Search for the cell housing the specified text and yield its [X, Y] center coordinate. 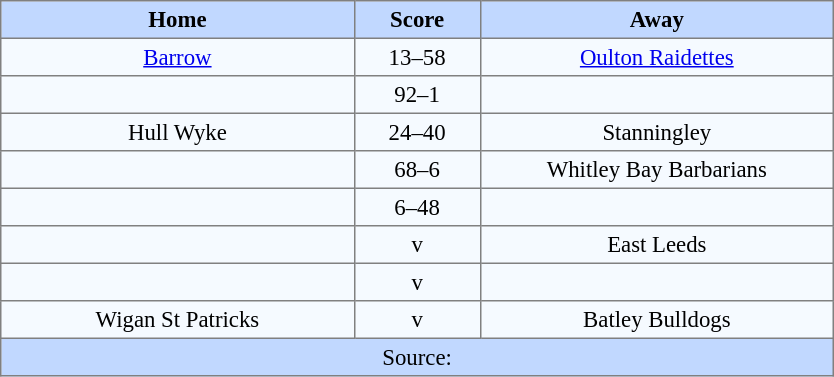
6–48 [417, 207]
Score [417, 20]
Away [656, 20]
Stanningley [656, 132]
Hull Wyke [178, 132]
92–1 [417, 95]
Source: [418, 357]
Barrow [178, 57]
Home [178, 20]
68–6 [417, 170]
Oulton Raidettes [656, 57]
13–58 [417, 57]
24–40 [417, 132]
East Leeds [656, 245]
Whitley Bay Barbarians [656, 170]
Wigan St Patricks [178, 320]
Batley Bulldogs [656, 320]
